Output the [X, Y] coordinate of the center of the cell containing the given text.  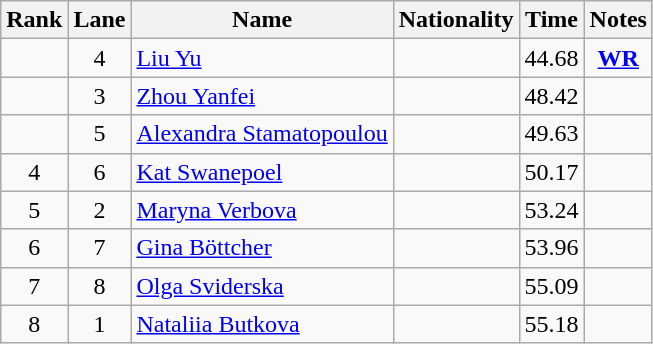
Kat Swanepoel [262, 172]
Alexandra Stamatopoulou [262, 134]
Rank [34, 20]
3 [100, 96]
1 [100, 324]
53.96 [552, 248]
Nataliia Butkova [262, 324]
Notes [618, 20]
48.42 [552, 96]
55.18 [552, 324]
50.17 [552, 172]
Time [552, 20]
44.68 [552, 58]
53.24 [552, 210]
Zhou Yanfei [262, 96]
Nationality [456, 20]
Name [262, 20]
Lane [100, 20]
Maryna Verbova [262, 210]
WR [618, 58]
Liu Yu [262, 58]
2 [100, 210]
49.63 [552, 134]
55.09 [552, 286]
Gina Böttcher [262, 248]
Olga Sviderska [262, 286]
